Pinpoint the cell where the given text exists, returning its (X, Y) midpoint coordinate. 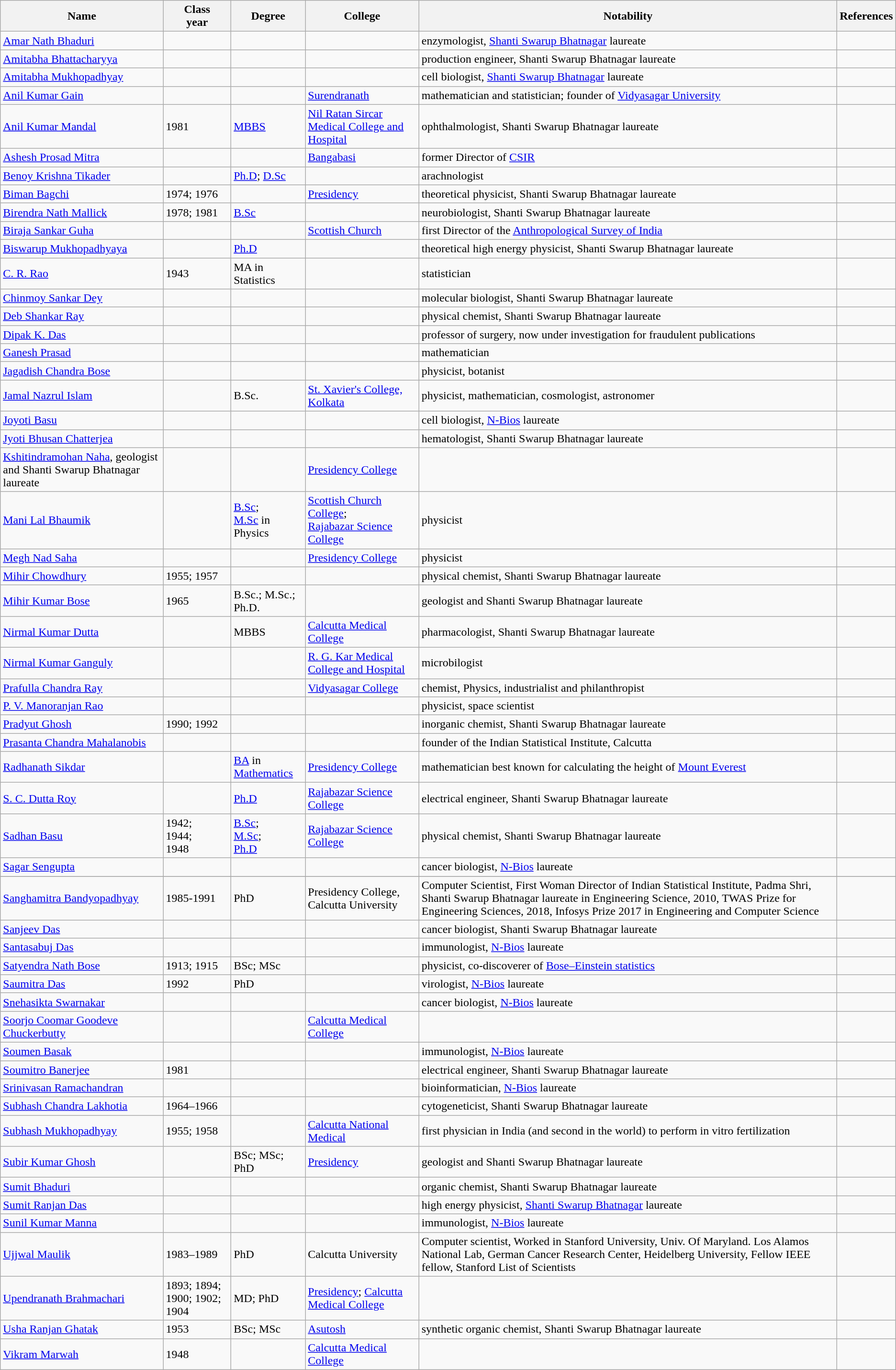
Mihir Chowdhury (82, 576)
Srinivasan Ramachandran (82, 1088)
1978; 1981 (197, 212)
Soumen Basak (82, 1051)
Sumit Bhaduri (82, 1187)
inorganic chemist, Shanti Swarup Bhatnagar laureate (628, 724)
Sumit Ranjan Das (82, 1205)
S. C. Dutta Roy (82, 798)
1943 (197, 273)
Sanghamitra Bandyopadhyay (82, 898)
Dipak K. Das (82, 335)
Deb Shankar Ray (82, 316)
Degree (268, 16)
B.Sc; M.Sc; Ph.D (268, 836)
virologist, N-Bios laureate (628, 984)
microbilogist (628, 663)
Biswarup Mukhopadhyaya (82, 248)
Saumitra Das (82, 984)
arachnologist (628, 176)
Classyear (197, 16)
former Director of CSIR (628, 157)
Amar Nath Bhaduri (82, 41)
Prafulla Chandra Ray (82, 688)
high energy physicist, Shanti Swarup Bhatnagar laureate (628, 1205)
MA in Statistics (268, 273)
Name (82, 16)
Scottish Church (362, 230)
B.Sc (268, 212)
St. Xavier's College, Kolkata (362, 395)
Calcutta University (362, 1254)
Nil Ratan Sircar Medical College and Hospital (362, 126)
Ujjwal Maulik (82, 1254)
theoretical high energy physicist, Shanti Swarup Bhatnagar laureate (628, 248)
1985-1991 (197, 898)
enzymologist, Shanti Swarup Bhatnagar laureate (628, 41)
founder of the Indian Statistical Institute, Calcutta (628, 742)
chemist, Physics, industrialist and philanthropist (628, 688)
Usha Ranjan Ghatak (82, 1329)
Soorjo Coomar Goodeve Chuckerbutty (82, 1026)
Presidency; Calcutta Medical College (362, 1298)
Mihir Kumar Bose (82, 600)
Subir Kumar Ghosh (82, 1162)
Radhanath Sikdar (82, 767)
mathematician (628, 353)
1893; 1894; 1900; 1902; 1904 (197, 1298)
R. G. Kar Medical College and Hospital (362, 663)
1992 (197, 984)
Mani Lal Bhaumik (82, 520)
1965 (197, 600)
Sanjeev Das (82, 929)
Benoy Krishna Tikader (82, 176)
Subhash Mukhopadhyay (82, 1131)
College (362, 16)
Nirmal Kumar Dutta (82, 632)
cancer biologist, Shanti Swarup Bhatnagar laureate (628, 929)
Santasabuj Das (82, 947)
mathematician and statistician; founder of Vidyasagar University (628, 95)
pharmacologist, Shanti Swarup Bhatnagar laureate (628, 632)
B.Sc.; M.Sc.; Ph.D. (268, 600)
Calcutta National Medical (362, 1131)
Asutosh (362, 1329)
ophthalmologist, Shanti Swarup Bhatnagar laureate (628, 126)
bioinformatician, N-Bios laureate (628, 1088)
Bangabasi (362, 157)
MD; PhD (268, 1298)
Satyendra Nath Bose (82, 966)
physicist, co-discoverer of Bose–Einstein statistics (628, 966)
Subhash Chandra Lakhotia (82, 1106)
Anil Kumar Gain (82, 95)
Amitabha Mukhopadhyay (82, 77)
Presidency College, Calcutta University (362, 898)
Ganesh Prasad (82, 353)
1955; 1958 (197, 1131)
1974; 1976 (197, 194)
1953 (197, 1329)
P. V. Manoranjan Rao (82, 706)
cell biologist, N-Bios laureate (628, 420)
Pradyut Ghosh (82, 724)
physicist, space scientist (628, 706)
BSc; MSc; PhD (268, 1162)
References (866, 16)
Sagar Sengupta (82, 867)
Snehasikta Swarnakar (82, 1002)
molecular biologist, Shanti Swarup Bhatnagar laureate (628, 298)
Amitabha Bhattacharyya (82, 59)
organic chemist, Shanti Swarup Bhatnagar laureate (628, 1187)
synthetic organic chemist, Shanti Swarup Bhatnagar laureate (628, 1329)
professor of surgery, now under investigation for fraudulent publications (628, 335)
cell biologist, Shanti Swarup Bhatnagar laureate (628, 77)
Birendra Nath Mallick (82, 212)
1942; 1944; 1948 (197, 836)
first physician in India (and second in the world) to perform in vitro fertilization (628, 1131)
Kshitindramohan Naha, geologist and Shanti Swarup Bhatnagar laureate (82, 470)
Joyoti Basu (82, 420)
Biraja Sankar Guha (82, 230)
Upendranath Brahmachari (82, 1298)
Jyoti Bhusan Chatterjea (82, 438)
Sadhan Basu (82, 836)
hematologist, Shanti Swarup Bhatnagar laureate (628, 438)
Nirmal Kumar Ganguly (82, 663)
cytogeneticist, Shanti Swarup Bhatnagar laureate (628, 1106)
production engineer, Shanti Swarup Bhatnagar laureate (628, 59)
B.Sc. (268, 395)
Ashesh Prosad Mitra (82, 157)
Notability (628, 16)
Jagadish Chandra Bose (82, 371)
Anil Kumar Mandal (82, 126)
mathematician best known for calculating the height of Mount Everest (628, 767)
Chinmoy Sankar Dey (82, 298)
Ph.D; D.Sc (268, 176)
1983–1989 (197, 1254)
Vidyasagar College (362, 688)
Biman Bagchi (82, 194)
Megh Nad Saha (82, 558)
statistician (628, 273)
Surendranath (362, 95)
physicist, botanist (628, 371)
1948 (197, 1354)
1990; 1992 (197, 724)
C. R. Rao (82, 273)
Prasanta Chandra Mahalanobis (82, 742)
Jamal Nazrul Islam (82, 395)
1964–1966 (197, 1106)
physicist, mathematician, cosmologist, astronomer (628, 395)
Sunil Kumar Manna (82, 1223)
neurobiologist, Shanti Swarup Bhatnagar laureate (628, 212)
first Director of the Anthropological Survey of India (628, 230)
Vikram Marwah (82, 1354)
1913; 1915 (197, 966)
B.Sc; M.Sc in Physics (268, 520)
1955; 1957 (197, 576)
theoretical physicist, Shanti Swarup Bhatnagar laureate (628, 194)
BA in Mathematics (268, 767)
Scottish Church College; Rajabazar Science College (362, 520)
Soumitro Banerjee (82, 1070)
